Output the (X, Y) coordinate of the center of the cell containing the given text.  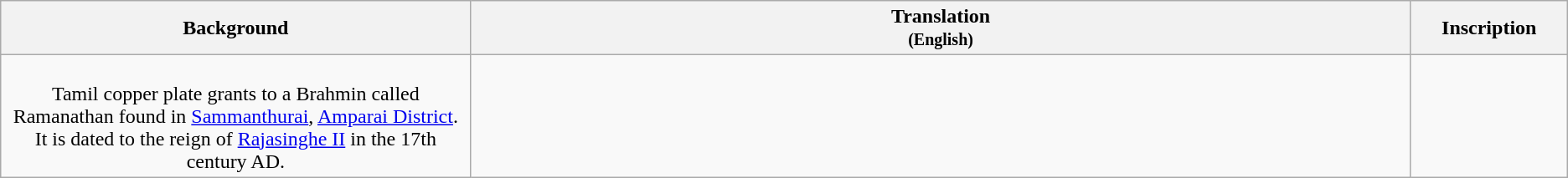
Background (236, 28)
Inscription (1489, 28)
Translation(English) (941, 28)
